Find where the given text appears and provide that cell's center as (X, Y) coordinate. 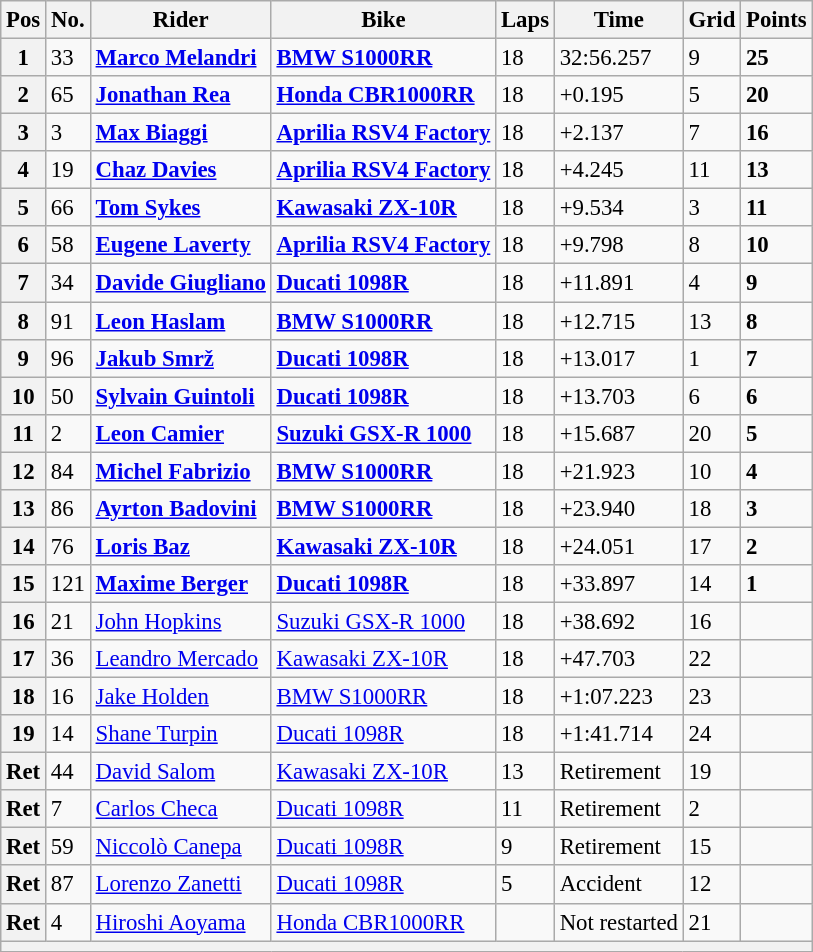
+1:07.223 (618, 697)
91 (68, 321)
+47.703 (618, 659)
Pos (24, 20)
58 (68, 245)
Tom Sykes (180, 208)
+12.715 (618, 321)
+23.940 (618, 509)
76 (68, 546)
+21.923 (618, 471)
+11.891 (618, 283)
36 (68, 659)
No. (68, 20)
65 (68, 95)
66 (68, 208)
Marco Melandri (180, 58)
59 (68, 847)
Max Biaggi (180, 133)
Jakub Smrž (180, 358)
121 (68, 584)
Eugene Laverty (180, 245)
Time (618, 20)
+9.534 (618, 208)
Davide Giugliano (180, 283)
50 (68, 396)
+2.137 (618, 133)
23 (712, 697)
24 (712, 734)
Jake Holden (180, 697)
Sylvain Guintoli (180, 396)
Leon Camier (180, 433)
Leon Haslam (180, 321)
Jonathan Rea (180, 95)
Chaz Davies (180, 170)
Michel Fabrizio (180, 471)
22 (712, 659)
+4.245 (618, 170)
+0.195 (618, 95)
+15.687 (618, 433)
96 (68, 358)
Loris Baz (180, 546)
Shane Turpin (180, 734)
+33.897 (618, 584)
Accident (618, 885)
+38.692 (618, 621)
Lorenzo Zanetti (180, 885)
Grid (712, 20)
Maxime Berger (180, 584)
+24.051 (618, 546)
+13.017 (618, 358)
Laps (526, 20)
Not restarted (618, 922)
Leandro Mercado (180, 659)
86 (68, 509)
Hiroshi Aoyama (180, 922)
44 (68, 772)
+13.703 (618, 396)
David Salom (180, 772)
Niccolò Canepa (180, 847)
87 (68, 885)
+1:41.714 (618, 734)
34 (68, 283)
Rider (180, 20)
Ayrton Badovini (180, 509)
33 (68, 58)
Points (776, 20)
Bike (383, 20)
32:56.257 (618, 58)
25 (776, 58)
Carlos Checa (180, 809)
84 (68, 471)
+9.798 (618, 245)
John Hopkins (180, 621)
